Extract the (X, Y) coordinate from the center of the cell holding the provided text.  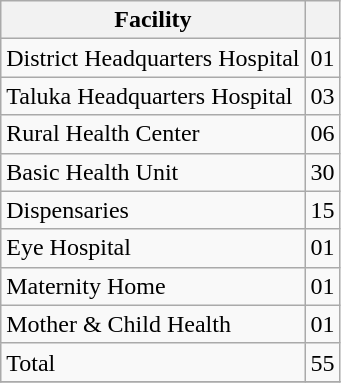
55 (322, 362)
Dispensaries (153, 210)
Total (153, 362)
Taluka Headquarters Hospital (153, 96)
Eye Hospital (153, 248)
Basic Health Unit (153, 172)
Mother & Child Health (153, 324)
06 (322, 134)
30 (322, 172)
03 (322, 96)
District Headquarters Hospital (153, 58)
Maternity Home (153, 286)
Rural Health Center (153, 134)
Facility (153, 20)
15 (322, 210)
